Output the (x, y) coordinate of the center of the cell containing the given text.  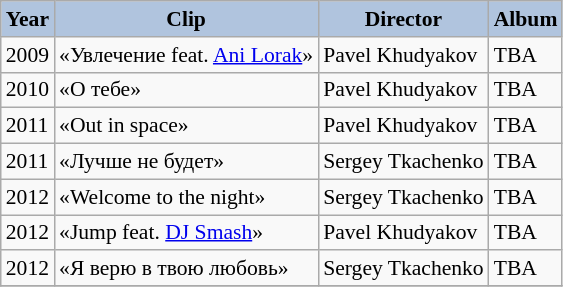
«Jump feat. DJ Smash» (186, 233)
Clip (186, 19)
Year (28, 19)
«Лучше не будет» (186, 162)
Director (404, 19)
«Out in space» (186, 126)
«О тебе» (186, 90)
«Увлечение feat. Ani Lorak» (186, 55)
«Welcome to the night» (186, 197)
Album (526, 19)
2009 (28, 55)
2010 (28, 90)
«Я верю в твою любовь» (186, 269)
